Locate the cell with the specified text and output its (X, Y) center coordinate. 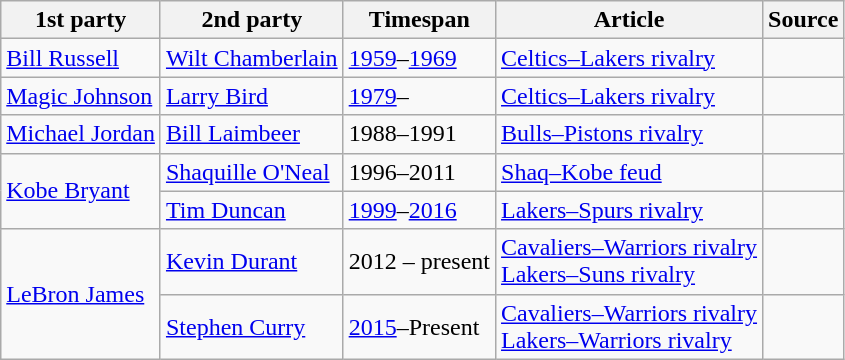
Bulls–Pistons rivalry (630, 134)
Source (804, 20)
Michael Jordan (81, 134)
Timespan (419, 20)
2012 – present (419, 262)
Kobe Bryant (81, 191)
Shaq–Kobe feud (630, 172)
1999–2016 (419, 210)
Cavaliers–Warriors rivalry Lakers–Warriors rivalry (630, 326)
2nd party (252, 20)
1st party (81, 20)
Shaquille O'Neal (252, 172)
Kevin Durant (252, 262)
Tim Duncan (252, 210)
LeBron James (81, 294)
2015–Present (419, 326)
Lakers–Spurs rivalry (630, 210)
Bill Russell (81, 58)
1979– (419, 96)
Cavaliers–Warriors rivalry Lakers–Suns rivalry (630, 262)
Article (630, 20)
Magic Johnson (81, 96)
Wilt Chamberlain (252, 58)
1959–1969 (419, 58)
Larry Bird (252, 96)
Stephen Curry (252, 326)
Bill Laimbeer (252, 134)
1988–1991 (419, 134)
1996–2011 (419, 172)
